Extract the [x, y] coordinate from the center of the cell holding the provided text.  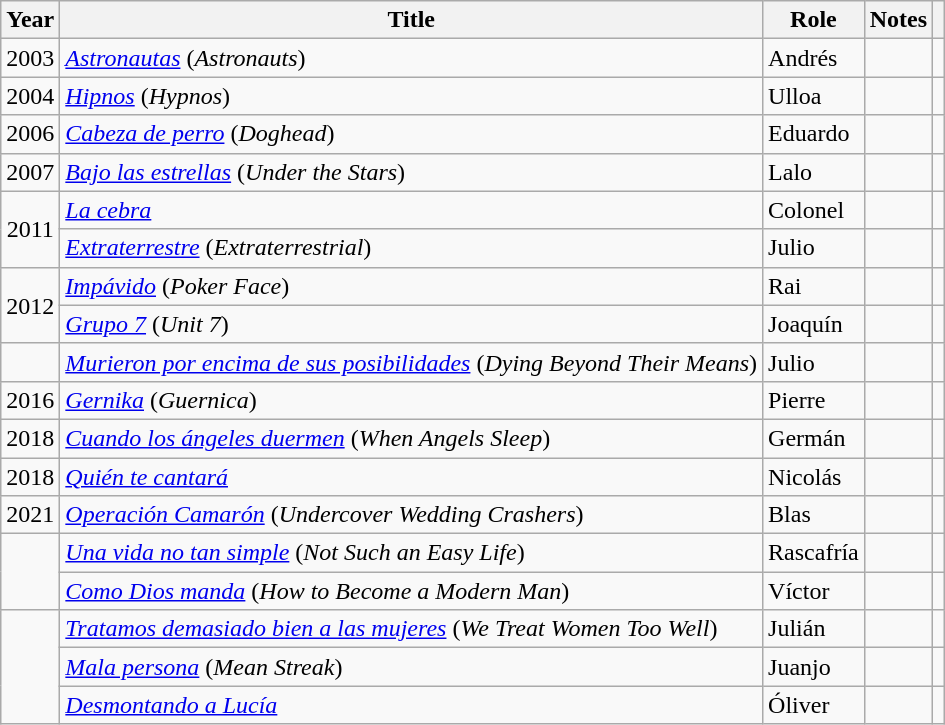
Astronautas (Astronauts) [412, 58]
Rascafría [814, 553]
Joaquín [814, 324]
Role [814, 20]
Óliver [814, 705]
Cuando los ángeles duermen (When Angels Sleep) [412, 438]
Extraterrestre (Extraterrestrial) [412, 248]
Hipnos (Hypnos) [412, 96]
Notes [898, 20]
Blas [814, 515]
Nicolás [814, 477]
2021 [30, 515]
Desmontando a Lucía [412, 705]
2003 [30, 58]
La cebra [412, 210]
Quién te cantará [412, 477]
Murieron por encima de sus posibilidades (Dying Beyond Their Means) [412, 362]
2004 [30, 96]
Andrés [814, 58]
2007 [30, 172]
Colonel [814, 210]
2006 [30, 134]
Rai [814, 286]
Impávido (Poker Face) [412, 286]
Pierre [814, 400]
Gernika (Guernica) [412, 400]
Operación Camarón (Undercover Wedding Crashers) [412, 515]
Cabeza de perro (Doghead) [412, 134]
Ulloa [814, 96]
Una vida no tan simple (Not Such an Easy Life) [412, 553]
Title [412, 20]
Juanjo [814, 667]
Lalo [814, 172]
Mala persona (Mean Streak) [412, 667]
Julián [814, 629]
Víctor [814, 591]
Germán [814, 438]
Eduardo [814, 134]
Grupo 7 (Unit 7) [412, 324]
Como Dios manda (How to Become a Modern Man) [412, 591]
Year [30, 20]
2016 [30, 400]
Tratamos demasiado bien a las mujeres (We Treat Women Too Well) [412, 629]
2011 [30, 229]
2012 [30, 305]
Bajo las estrellas (Under the Stars) [412, 172]
